From the cell containing the given text, extract its center point as [X, Y] coordinate. 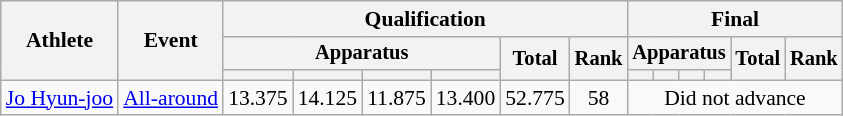
Athlete [60, 40]
Final [734, 19]
11.875 [396, 98]
13.400 [466, 98]
14.125 [328, 98]
52.775 [534, 98]
All-around [170, 98]
Did not advance [734, 98]
Qualification [425, 19]
Jo Hyun-joo [60, 98]
13.375 [258, 98]
Event [170, 40]
58 [599, 98]
